Scan for the cell matching the given text and deliver its [X, Y] coordinate at center. 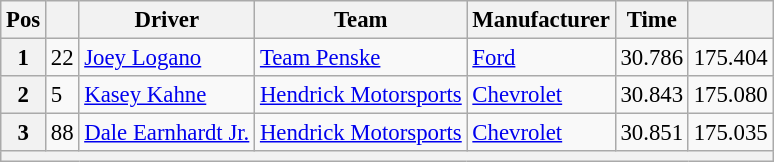
Team Penske [361, 58]
1 [24, 58]
175.035 [730, 133]
Dale Earnhardt Jr. [167, 133]
30.843 [652, 95]
2 [24, 95]
Joey Logano [167, 58]
5 [62, 95]
Ford [541, 58]
Kasey Kahne [167, 95]
Team [361, 20]
Driver [167, 20]
30.851 [652, 133]
Pos [24, 20]
30.786 [652, 58]
22 [62, 58]
Manufacturer [541, 20]
3 [24, 133]
Time [652, 20]
175.080 [730, 95]
175.404 [730, 58]
88 [62, 133]
